For the text-containing cell, return its midpoint in [X, Y] coordinate format. 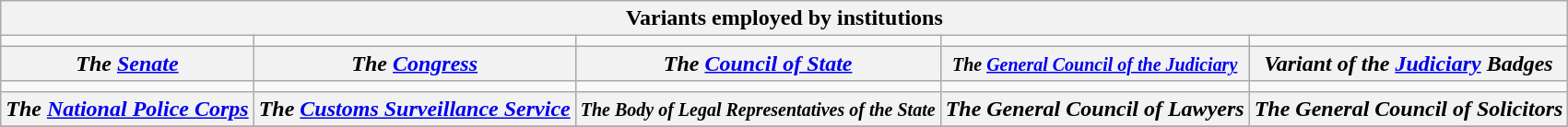
Variants employed by institutions [784, 18]
The National Police Corps [127, 109]
The General Council of the Judiciary [1095, 63]
The Body of Legal Representatives of the State [758, 109]
The Senate [127, 63]
The General Council of Lawyers [1095, 109]
The Customs Surveillance Service [415, 109]
Variant of the Judiciary Badges [1409, 63]
The Congress [415, 63]
The Council of State [758, 63]
The General Council of Solicitors [1409, 109]
